From the cell containing the given text, extract its center point as [X, Y] coordinate. 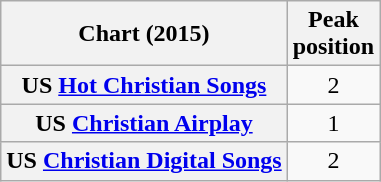
Peakposition [333, 34]
US Christian Digital Songs [144, 161]
1 [333, 123]
US Hot Christian Songs [144, 85]
US Christian Airplay [144, 123]
Chart (2015) [144, 34]
